Capture the cell that displays the provided text and extract its (X, Y) central coordinate. 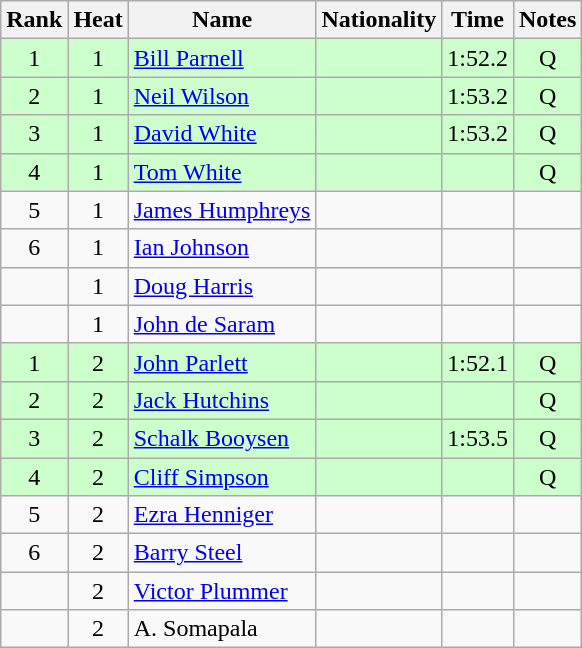
Time (478, 20)
Ian Johnson (222, 248)
Jack Hutchins (222, 400)
Heat (98, 20)
Tom White (222, 172)
Rank (34, 20)
Barry Steel (222, 553)
1:52.2 (478, 58)
Notes (547, 20)
John de Saram (222, 324)
Nationality (379, 20)
Bill Parnell (222, 58)
Doug Harris (222, 286)
Schalk Booysen (222, 438)
Neil Wilson (222, 96)
Ezra Henniger (222, 515)
Name (222, 20)
1:52.1 (478, 362)
Cliff Simpson (222, 477)
James Humphreys (222, 210)
Victor Plummer (222, 591)
1:53.5 (478, 438)
A. Somapala (222, 629)
David White (222, 134)
John Parlett (222, 362)
